Locate the cell with the specified text and output its (x, y) center coordinate. 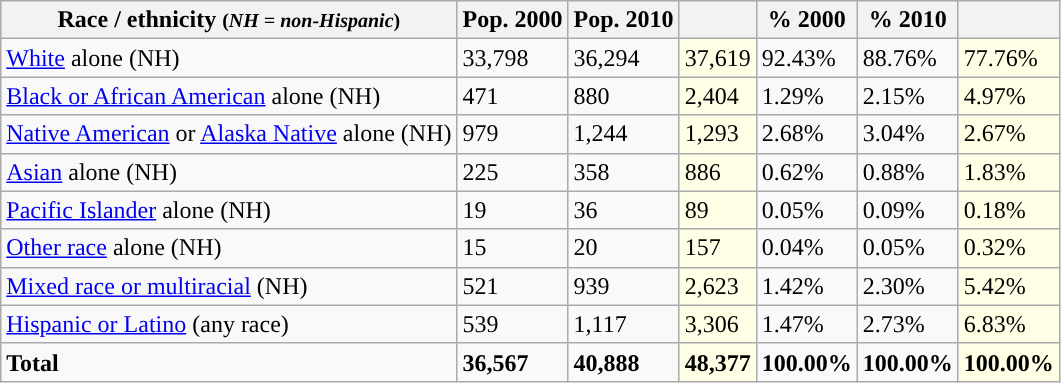
2.15% (908, 96)
White alone (NH) (229, 58)
Pacific Islander alone (NH) (229, 210)
539 (512, 324)
Asian alone (NH) (229, 172)
Total (229, 362)
Mixed race or multiracial (NH) (229, 286)
20 (624, 248)
1.47% (806, 324)
2.67% (1008, 134)
3,306 (718, 324)
1,117 (624, 324)
1.42% (806, 286)
2.30% (908, 286)
157 (718, 248)
0.32% (1008, 248)
33,798 (512, 58)
0.62% (806, 172)
880 (624, 96)
3.04% (908, 134)
2,404 (718, 96)
0.09% (908, 210)
6.83% (1008, 324)
2.68% (806, 134)
Other race alone (NH) (229, 248)
Black or African American alone (NH) (229, 96)
36 (624, 210)
89 (718, 210)
939 (624, 286)
% 2000 (806, 20)
1,244 (624, 134)
225 (512, 172)
1,293 (718, 134)
92.43% (806, 58)
19 (512, 210)
471 (512, 96)
Hispanic or Latino (any race) (229, 324)
1.83% (1008, 172)
1.29% (806, 96)
88.76% (908, 58)
36,567 (512, 362)
2.73% (908, 324)
4.97% (1008, 96)
40,888 (624, 362)
% 2010 (908, 20)
Pop. 2010 (624, 20)
48,377 (718, 362)
5.42% (1008, 286)
15 (512, 248)
2,623 (718, 286)
Pop. 2000 (512, 20)
358 (624, 172)
Native American or Alaska Native alone (NH) (229, 134)
37,619 (718, 58)
521 (512, 286)
886 (718, 172)
0.04% (806, 248)
36,294 (624, 58)
Race / ethnicity (NH = non-Hispanic) (229, 20)
0.18% (1008, 210)
979 (512, 134)
77.76% (1008, 58)
0.88% (908, 172)
